Capture the cell that displays the provided text and extract its [x, y] central coordinate. 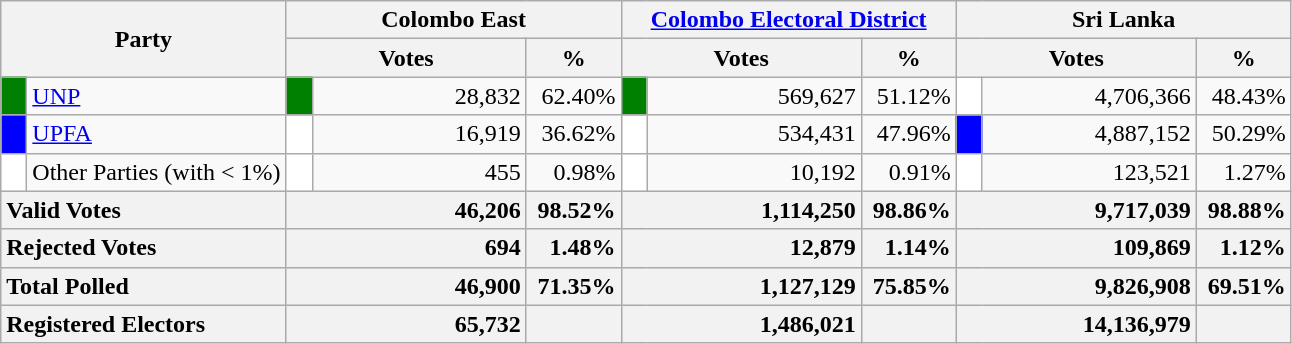
694 [406, 248]
1.48% [574, 248]
4,887,152 [1089, 134]
9,826,908 [1076, 286]
Rejected Votes [144, 248]
4,706,366 [1089, 96]
455 [419, 172]
0.98% [574, 172]
Sri Lanka [1124, 20]
98.88% [1244, 210]
Party [144, 39]
65,732 [406, 324]
Total Polled [144, 286]
47.96% [908, 134]
534,431 [754, 134]
14,136,979 [1076, 324]
UPFA [156, 134]
Colombo Electoral District [788, 20]
98.52% [574, 210]
16,919 [419, 134]
Other Parties (with < 1%) [156, 172]
1,486,021 [741, 324]
46,900 [406, 286]
98.86% [908, 210]
28,832 [419, 96]
1,114,250 [741, 210]
0.91% [908, 172]
12,879 [741, 248]
46,206 [406, 210]
62.40% [574, 96]
36.62% [574, 134]
51.12% [908, 96]
75.85% [908, 286]
1.27% [1244, 172]
Valid Votes [144, 210]
1.12% [1244, 248]
123,521 [1089, 172]
569,627 [754, 96]
50.29% [1244, 134]
UNP [156, 96]
1.14% [908, 248]
48.43% [1244, 96]
Colombo East [454, 20]
69.51% [1244, 286]
10,192 [754, 172]
109,869 [1076, 248]
9,717,039 [1076, 210]
71.35% [574, 286]
Registered Electors [144, 324]
1,127,129 [741, 286]
